Identify which cell holds the provided text, then report its (X, Y) central coordinate. 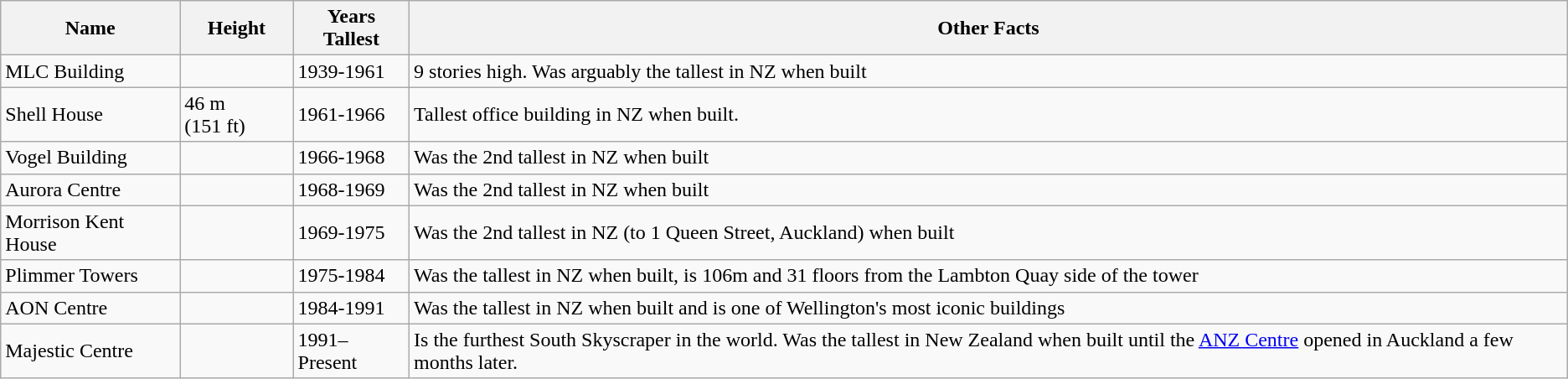
Majestic Centre (90, 350)
1968-1969 (351, 189)
Aurora Centre (90, 189)
1961-1966 (351, 114)
Is the furthest South Skyscraper in the world. Was the tallest in New Zealand when built until the ANZ Centre opened in Auckland a few months later. (988, 350)
Name (90, 29)
Was the 2nd tallest in NZ (to 1 Queen Street, Auckland) when built (988, 233)
Tallest office building in NZ when built. (988, 114)
Morrison Kent House (90, 233)
MLC Building (90, 71)
Other Facts (988, 29)
Shell House (90, 114)
1939-1961 (351, 71)
1975-1984 (351, 276)
46 m (151 ft) (236, 114)
Was the tallest in NZ when built and is one of Wellington's most iconic buildings (988, 308)
1966-1968 (351, 158)
Vogel Building (90, 158)
Plimmer Towers (90, 276)
1969-1975 (351, 233)
9 stories high. Was arguably the tallest in NZ when built (988, 71)
AON Centre (90, 308)
Was the tallest in NZ when built, is 106m and 31 floors from the Lambton Quay side of the tower (988, 276)
1991–Present (351, 350)
Years Tallest (351, 29)
Height (236, 29)
1984-1991 (351, 308)
